Provide the (x, y) coordinate of the cell's center where the given text is located.  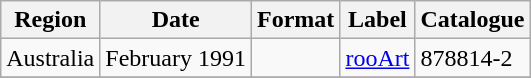
Australia (50, 58)
Date (176, 20)
Region (50, 20)
February 1991 (176, 58)
Label (378, 20)
rooArt (378, 58)
Format (296, 20)
878814-2 (472, 58)
Catalogue (472, 20)
